From the cell containing the given text, extract its center point as (x, y) coordinate. 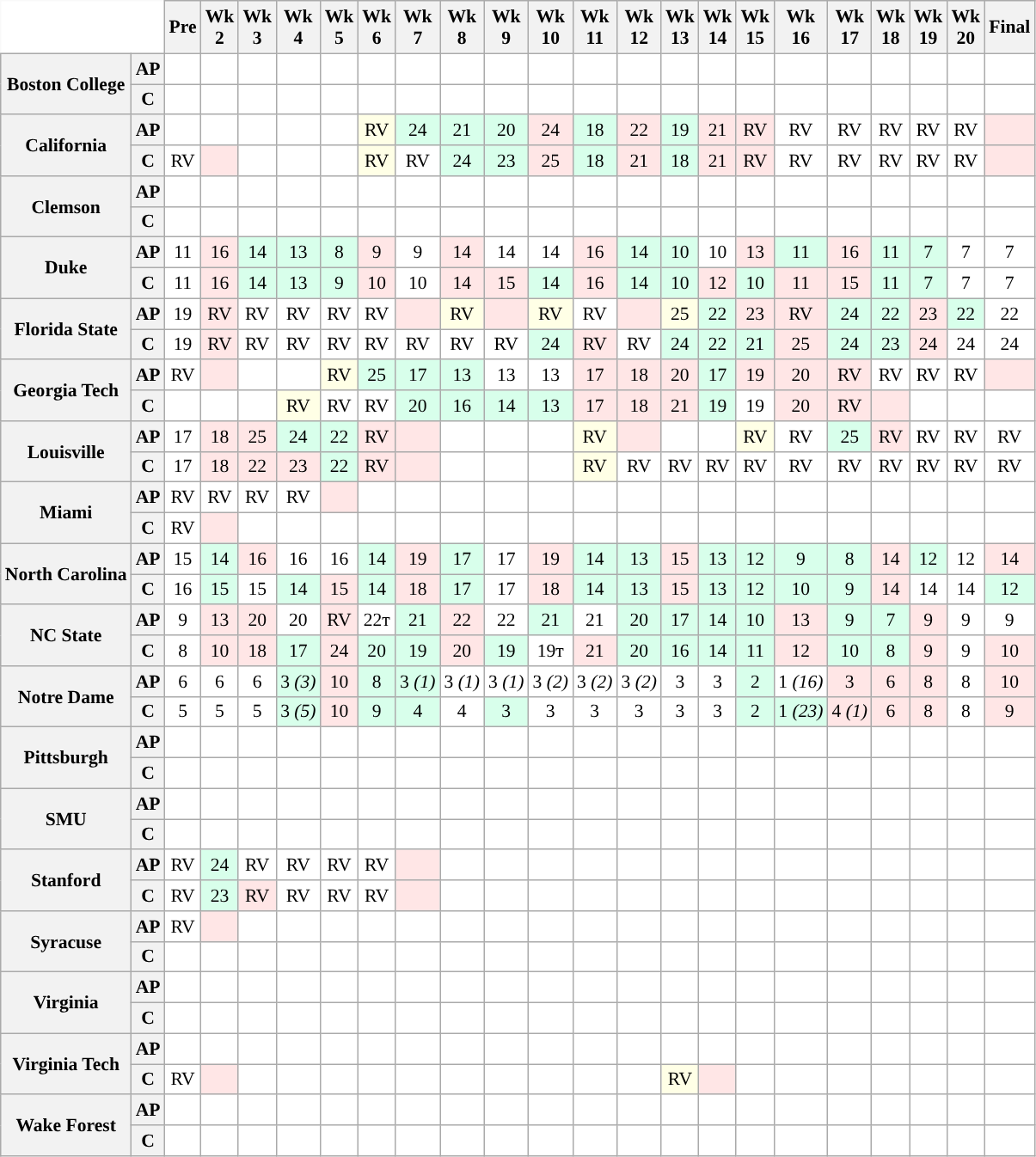
Wk4 (297, 28)
1 (23) (800, 712)
SMU (66, 818)
3 (5) (297, 712)
Wk12 (638, 28)
3 (3) (297, 682)
Final (1009, 28)
Florida State (66, 328)
Virginia (66, 1002)
Wk5 (340, 28)
Pittsburgh (66, 758)
Stanford (66, 880)
Clemson (66, 206)
Wk11 (595, 28)
Miami (66, 512)
1 (16) (800, 682)
Louisville (66, 452)
4 (1) (849, 712)
Syracuse (66, 942)
Georgia Tech (66, 390)
Virginia Tech (66, 1064)
Duke (66, 268)
Wk3 (257, 28)
Wk14 (718, 28)
North Carolina (66, 574)
Wk8 (463, 28)
Wk17 (849, 28)
Wake Forest (66, 1126)
19т (550, 651)
Wk2 (220, 28)
Wk16 (800, 28)
Wk6 (377, 28)
Wk18 (891, 28)
California (66, 146)
Wk15 (755, 28)
22т (377, 621)
Wk7 (418, 28)
NC State (66, 636)
Wk13 (680, 28)
Pre (183, 28)
Wk9 (506, 28)
Boston College (66, 84)
Wk10 (550, 28)
Wk20 (966, 28)
Notre Dame (66, 696)
Wk19 (929, 28)
